Provide the (X, Y) coordinate of the cell's center where the given text is located.  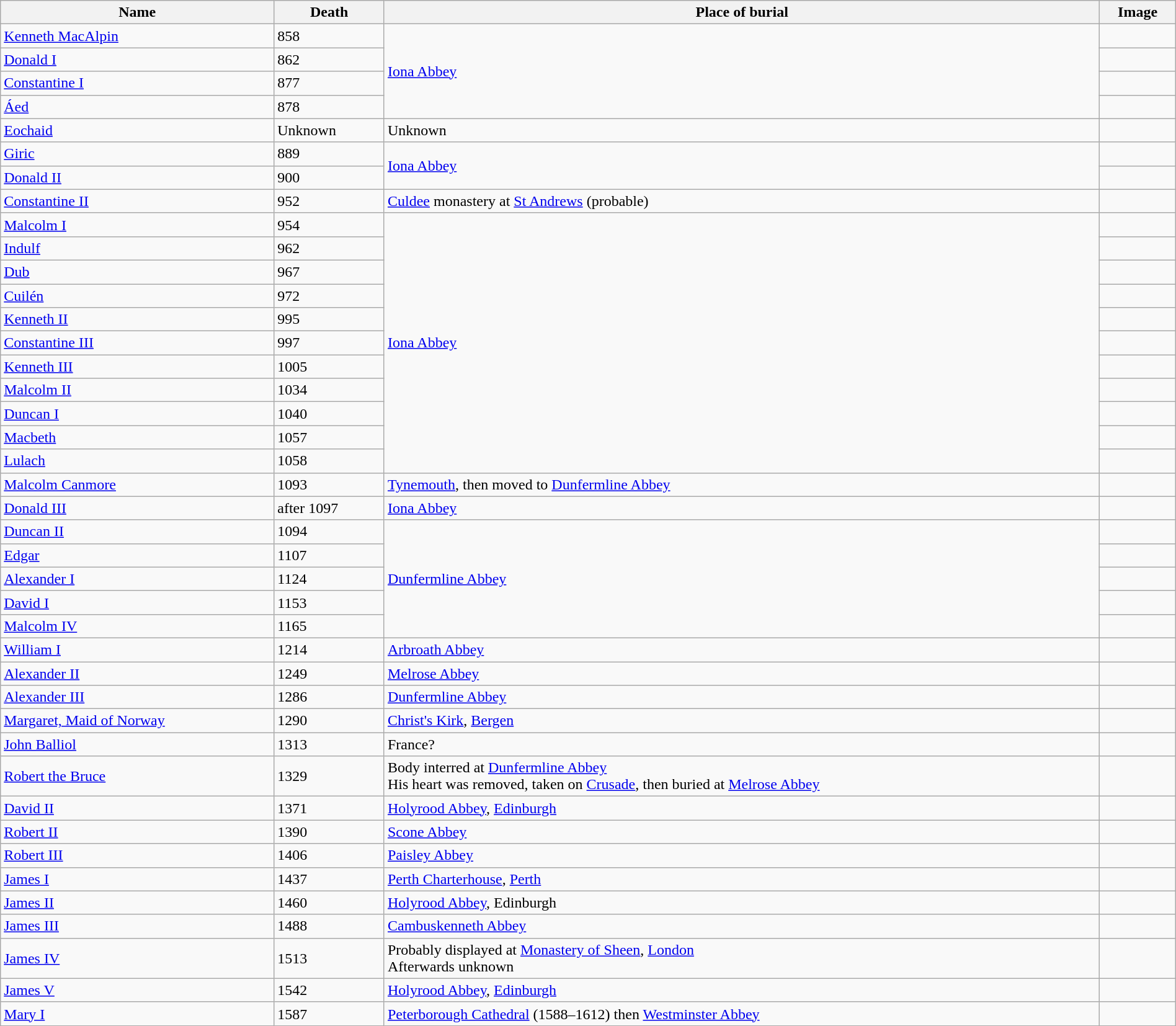
Robert II (138, 832)
1005 (329, 367)
1488 (329, 926)
James I (138, 879)
Donald I (138, 60)
952 (329, 201)
1153 (329, 602)
David II (138, 808)
Cuilén (138, 296)
Alexander III (138, 697)
Image (1138, 12)
Duncan II (138, 532)
after 1097 (329, 508)
David I (138, 602)
Donald III (138, 508)
995 (329, 319)
Lulach (138, 461)
858 (329, 36)
Macbeth (138, 437)
Peterborough Cathedral (1588–1612) then Westminster Abbey (742, 1014)
1034 (329, 390)
Robert the Bruce (138, 777)
1313 (329, 744)
Constantine I (138, 83)
1040 (329, 414)
877 (329, 83)
967 (329, 272)
1058 (329, 461)
Tynemouth, then moved to Dunfermline Abbey (742, 484)
William I (138, 649)
Duncan I (138, 414)
Constantine II (138, 201)
James II (138, 903)
1587 (329, 1014)
Kenneth MacAlpin (138, 36)
Christ's Kirk, Bergen (742, 721)
Malcolm II (138, 390)
1390 (329, 832)
Malcolm Canmore (138, 484)
Kenneth III (138, 367)
France? (742, 744)
Alexander II (138, 673)
1513 (329, 958)
1290 (329, 721)
John Balliol (138, 744)
James IV (138, 958)
Place of burial (742, 12)
Malcolm IV (138, 626)
1406 (329, 855)
1165 (329, 626)
972 (329, 296)
Constantine III (138, 343)
James III (138, 926)
962 (329, 248)
Mary I (138, 1014)
1124 (329, 579)
1371 (329, 808)
997 (329, 343)
878 (329, 107)
Malcolm I (138, 225)
Edgar (138, 555)
Arbroath Abbey (742, 649)
1094 (329, 532)
Culdee monastery at St Andrews (probable) (742, 201)
Alexander I (138, 579)
Eochaid (138, 130)
Robert III (138, 855)
Body interred at Dunfermline AbbeyHis heart was removed, taken on Crusade, then buried at Melrose Abbey (742, 777)
Death (329, 12)
954 (329, 225)
1460 (329, 903)
1542 (329, 990)
James V (138, 990)
Donald II (138, 177)
Name (138, 12)
Scone Abbey (742, 832)
Giric (138, 154)
1437 (329, 879)
1107 (329, 555)
Melrose Abbey (742, 673)
Indulf (138, 248)
Probably displayed at Monastery of Sheen, LondonAfterwards unknown (742, 958)
Kenneth II (138, 319)
889 (329, 154)
Áed (138, 107)
Margaret, Maid of Norway (138, 721)
1093 (329, 484)
900 (329, 177)
1057 (329, 437)
1214 (329, 649)
1249 (329, 673)
862 (329, 60)
1286 (329, 697)
Paisley Abbey (742, 855)
Cambuskenneth Abbey (742, 926)
1329 (329, 777)
Perth Charterhouse, Perth (742, 879)
Dub (138, 272)
